Provide the [X, Y] coordinate of the cell's center where the given text is located.  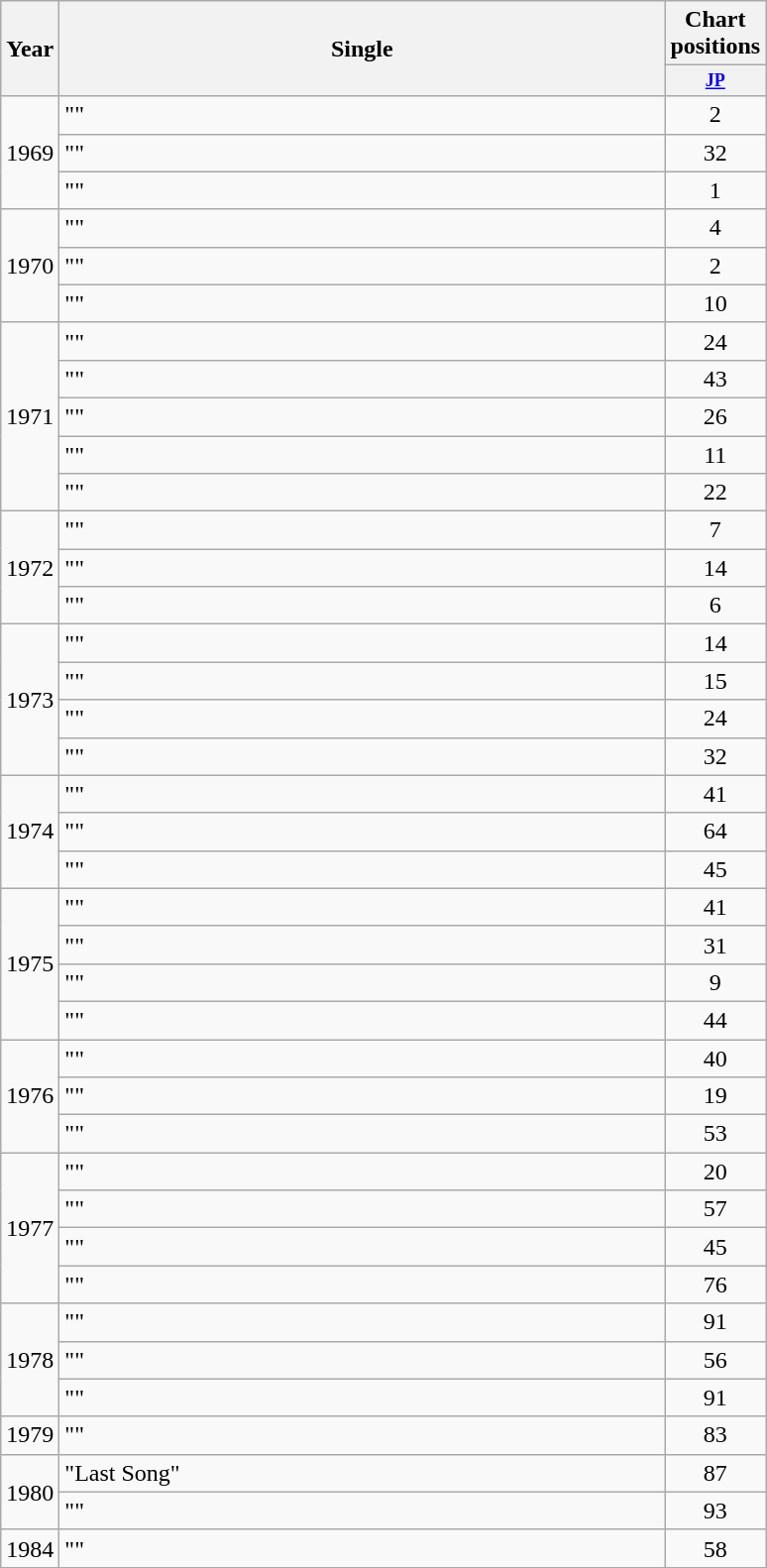
1984 [30, 1548]
76 [715, 1285]
1975 [30, 963]
83 [715, 1435]
93 [715, 1511]
10 [715, 303]
1979 [30, 1435]
1977 [30, 1228]
7 [715, 530]
1971 [30, 416]
19 [715, 1096]
64 [715, 832]
53 [715, 1134]
JP [715, 81]
31 [715, 945]
11 [715, 455]
1980 [30, 1492]
1 [715, 190]
40 [715, 1059]
Chart positions [715, 34]
22 [715, 493]
20 [715, 1172]
56 [715, 1360]
1972 [30, 568]
1973 [30, 700]
4 [715, 228]
"Last Song" [363, 1473]
43 [715, 379]
1978 [30, 1360]
1974 [30, 832]
9 [715, 982]
15 [715, 681]
58 [715, 1548]
6 [715, 606]
1976 [30, 1096]
1970 [30, 266]
87 [715, 1473]
Year [30, 49]
Single [363, 49]
1969 [30, 153]
26 [715, 416]
57 [715, 1209]
44 [715, 1020]
